Search for the cell housing the specified text and yield its [X, Y] center coordinate. 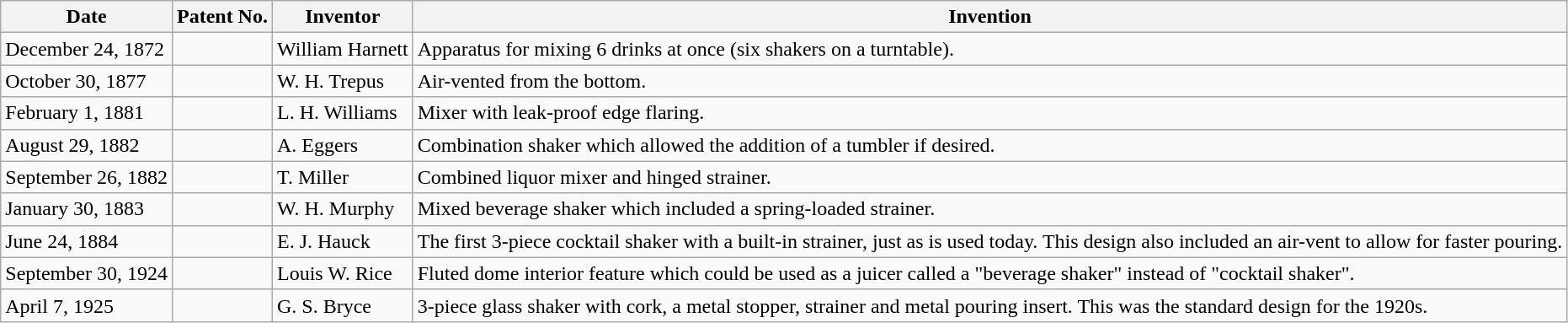
September 26, 1882 [87, 177]
E. J. Hauck [342, 241]
T. Miller [342, 177]
December 24, 1872 [87, 49]
Apparatus for mixing 6 drinks at once (six shakers on a turntable). [990, 49]
January 30, 1883 [87, 209]
A. Eggers [342, 145]
Inventor [342, 17]
Mixed beverage shaker which included a spring-loaded strainer. [990, 209]
October 30, 1877 [87, 81]
Invention [990, 17]
Fluted dome interior feature which could be used as a juicer called a "beverage shaker" instead of "cocktail shaker". [990, 273]
Patent No. [222, 17]
June 24, 1884 [87, 241]
Combination shaker which allowed the addition of a tumbler if desired. [990, 145]
April 7, 1925 [87, 305]
Date [87, 17]
September 30, 1924 [87, 273]
L. H. Williams [342, 113]
W. H. Trepus [342, 81]
Mixer with leak-proof edge flaring. [990, 113]
Air-vented from the bottom. [990, 81]
W. H. Murphy [342, 209]
August 29, 1882 [87, 145]
February 1, 1881 [87, 113]
Louis W. Rice [342, 273]
G. S. Bryce [342, 305]
The first 3-piece cocktail shaker with a built-in strainer, just as is used today. This design also included an air-vent to allow for faster pouring. [990, 241]
Combined liquor mixer and hinged strainer. [990, 177]
William Harnett [342, 49]
3-piece glass shaker with cork, a metal stopper, strainer and metal pouring insert. This was the standard design for the 1920s. [990, 305]
